Detect which cell encompasses the target text, then output its [x, y] center coordinate. 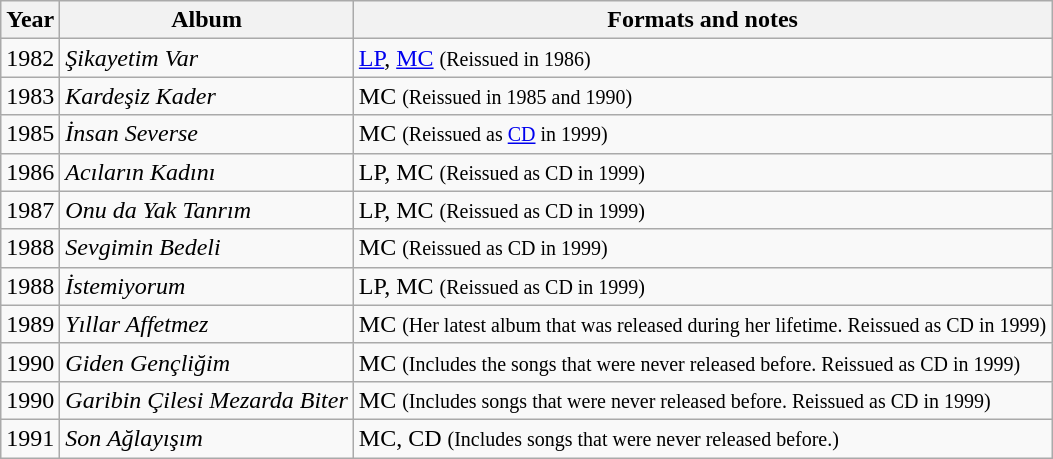
MC (Includes songs that were never released before. Reissued as CD in 1999) [702, 400]
1987 [30, 210]
1991 [30, 438]
LP, MC (Reissued in 1986) [702, 58]
MC, CD (Includes songs that were never released before.) [702, 438]
Album [207, 20]
1985 [30, 134]
MC (Her latest album that was released during her lifetime. Reissued as CD in 1999) [702, 324]
1986 [30, 172]
Acıların Kadını [207, 172]
Garibin Çilesi Mezarda Biter [207, 400]
1983 [30, 96]
Şikayetim Var [207, 58]
İstemiyorum [207, 286]
MC (Includes the songs that were never released before. Reissued as CD in 1999) [702, 362]
Kardeşiz Kader [207, 96]
Year [30, 20]
Son Ağlayışım [207, 438]
1989 [30, 324]
MC (Reissued in 1985 and 1990) [702, 96]
Onu da Yak Tanrım [207, 210]
Formats and notes [702, 20]
Yıllar Affetmez [207, 324]
Sevgimin Bedeli [207, 248]
Giden Gençliğim [207, 362]
1982 [30, 58]
İnsan Severse [207, 134]
